Return (x, y) of the center of cell containing provided text 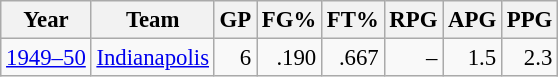
Indianapolis (152, 58)
APG (472, 20)
Team (152, 20)
FG% (290, 20)
RPG (414, 20)
PPG (529, 20)
GP (235, 20)
FT% (354, 20)
1.5 (472, 58)
1949–50 (46, 58)
6 (235, 58)
.667 (354, 58)
2.3 (529, 58)
– (414, 58)
Year (46, 20)
.190 (290, 58)
